Detect which cell encompasses the target text, then output its [X, Y] center coordinate. 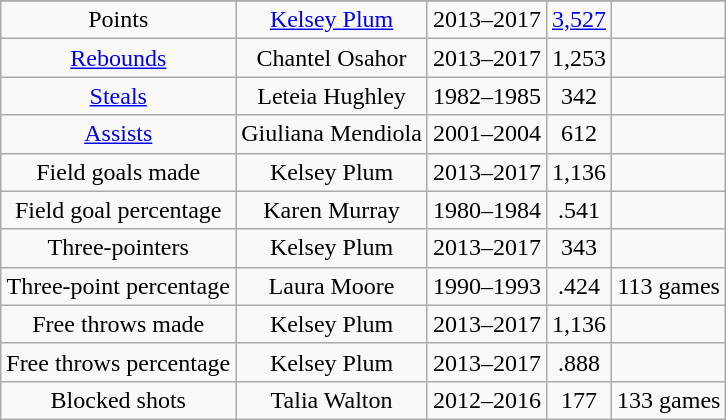
Three-pointers [118, 248]
Talia Walton [332, 400]
Karen Murray [332, 210]
612 [578, 134]
Field goal percentage [118, 210]
1990–1993 [486, 286]
Free throws percentage [118, 362]
2012–2016 [486, 400]
133 games [669, 400]
Leteia Hughley [332, 96]
.424 [578, 286]
1980–1984 [486, 210]
Three-point percentage [118, 286]
Giuliana Mendiola [332, 134]
342 [578, 96]
Chantel Osahor [332, 58]
177 [578, 400]
113 games [669, 286]
1982–1985 [486, 96]
Blocked shots [118, 400]
.541 [578, 210]
Free throws made [118, 324]
343 [578, 248]
Rebounds [118, 58]
2001–2004 [486, 134]
Points [118, 20]
Steals [118, 96]
.888 [578, 362]
Assists [118, 134]
Laura Moore [332, 286]
Field goals made [118, 172]
3,527 [578, 20]
1,253 [578, 58]
